Locate the cell with the specified text and output its (X, Y) center coordinate. 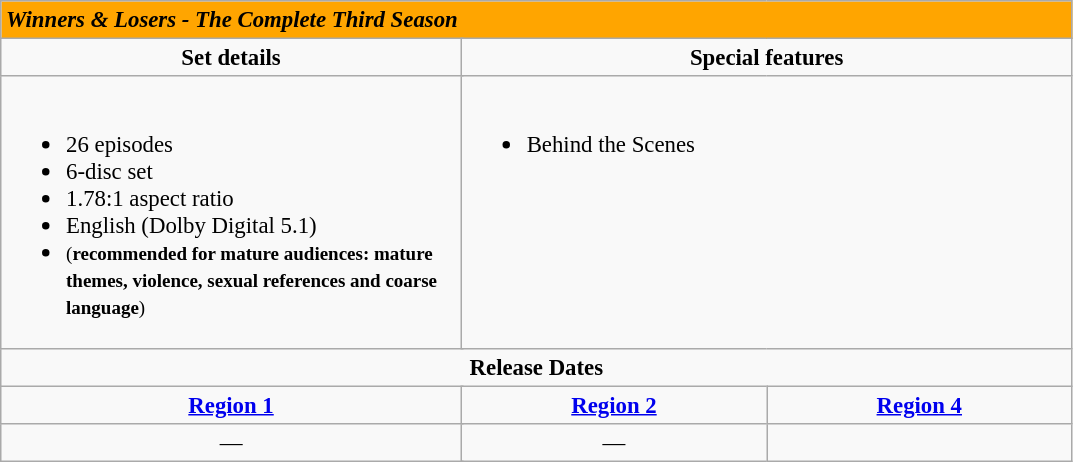
Region 4 (920, 405)
Winners & Losers - The Complete Third Season (536, 20)
Region 2 (614, 405)
Behind the Scenes (766, 212)
Region 1 (232, 405)
Release Dates (536, 367)
Special features (766, 58)
Set details (232, 58)
